Identify which cell holds the provided text, then report its (x, y) central coordinate. 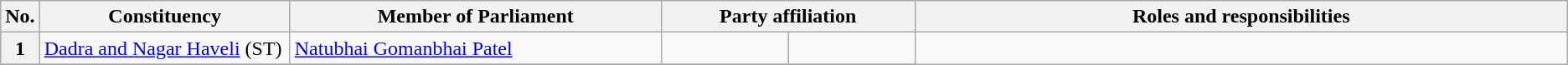
Natubhai Gomanbhai Patel (476, 48)
Roles and responsibilities (1241, 17)
Member of Parliament (476, 17)
Party affiliation (787, 17)
No. (20, 17)
Dadra and Nagar Haveli (ST) (164, 48)
Constituency (164, 17)
1 (20, 48)
